Extract the [x, y] coordinate from the center of the cell holding the provided text.  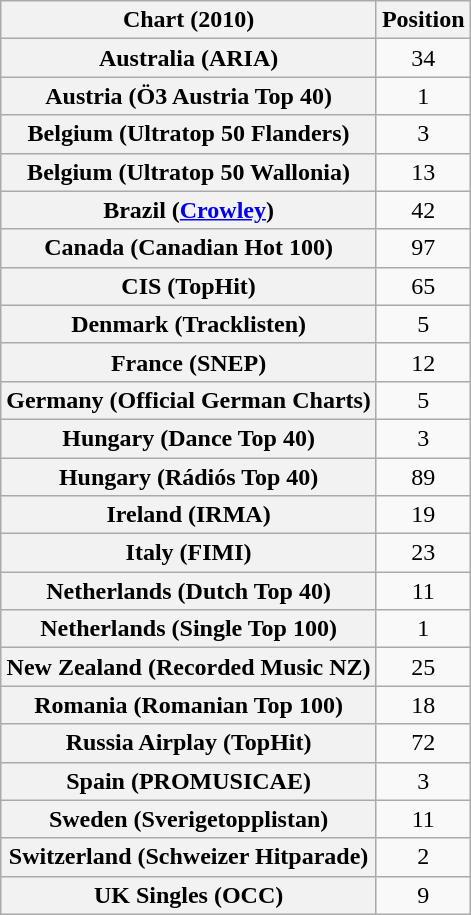
13 [423, 172]
23 [423, 553]
Netherlands (Dutch Top 40) [189, 591]
Germany (Official German Charts) [189, 400]
65 [423, 286]
89 [423, 477]
2 [423, 857]
25 [423, 667]
18 [423, 705]
Position [423, 20]
Hungary (Rádiós Top 40) [189, 477]
Russia Airplay (TopHit) [189, 743]
Canada (Canadian Hot 100) [189, 248]
Netherlands (Single Top 100) [189, 629]
42 [423, 210]
Austria (Ö3 Austria Top 40) [189, 96]
Italy (FIMI) [189, 553]
34 [423, 58]
Ireland (IRMA) [189, 515]
New Zealand (Recorded Music NZ) [189, 667]
Chart (2010) [189, 20]
Spain (PROMUSICAE) [189, 781]
97 [423, 248]
Hungary (Dance Top 40) [189, 438]
Australia (ARIA) [189, 58]
Belgium (Ultratop 50 Wallonia) [189, 172]
CIS (TopHit) [189, 286]
UK Singles (OCC) [189, 895]
Belgium (Ultratop 50 Flanders) [189, 134]
19 [423, 515]
12 [423, 362]
9 [423, 895]
Denmark (Tracklisten) [189, 324]
France (SNEP) [189, 362]
Brazil (Crowley) [189, 210]
Switzerland (Schweizer Hitparade) [189, 857]
Sweden (Sverigetopplistan) [189, 819]
72 [423, 743]
Romania (Romanian Top 100) [189, 705]
